Extract the (x, y) coordinate from the center of the cell holding the provided text.  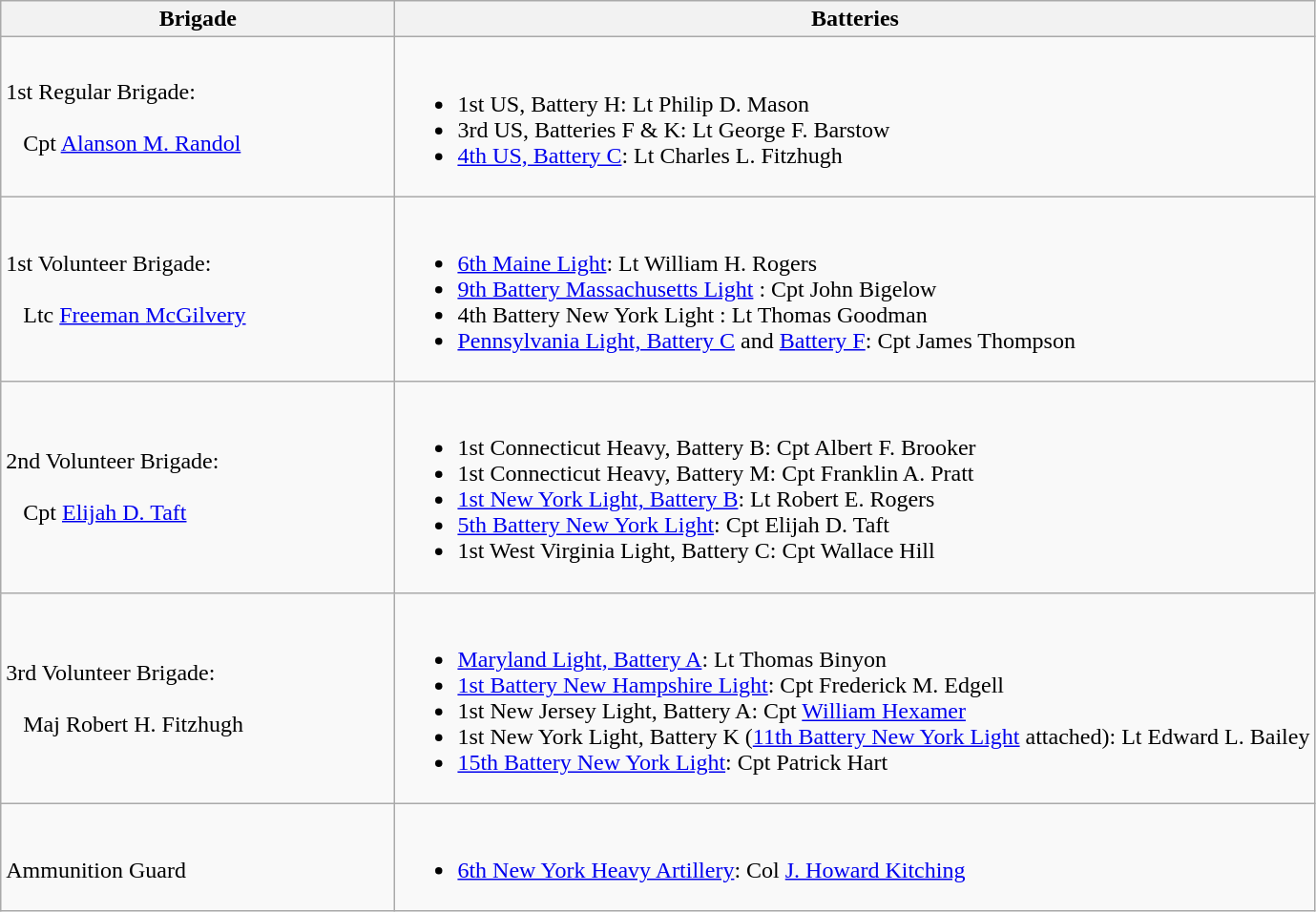
3rd Volunteer Brigade: Maj Robert H. Fitzhugh (198, 698)
Ammunition Guard (198, 857)
1st Volunteer Brigade: Ltc Freeman McGilvery (198, 289)
6th New York Heavy Artillery: Col J. Howard Kitching (855, 857)
Brigade (198, 19)
2nd Volunteer Brigade: Cpt Elijah D. Taft (198, 487)
1st Regular Brigade: Cpt Alanson M. Randol (198, 116)
1st US, Battery H: Lt Philip D. Mason3rd US, Batteries F & K: Lt George F. Barstow4th US, Battery C: Lt Charles L. Fitzhugh (855, 116)
Batteries (855, 19)
